Locate the cell with the specified text and output its (x, y) center coordinate. 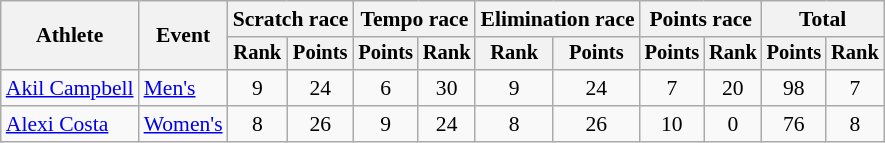
6 (385, 88)
10 (672, 124)
Alexi Costa (70, 124)
76 (794, 124)
Scratch race (291, 19)
Men's (184, 88)
Akil Campbell (70, 88)
Elimination race (557, 19)
Women's (184, 124)
0 (733, 124)
Points race (701, 19)
30 (447, 88)
Tempo race (414, 19)
Total (823, 19)
Athlete (70, 36)
20 (733, 88)
Event (184, 36)
98 (794, 88)
